Output the (x, y) coordinate of the center of the cell containing the given text.  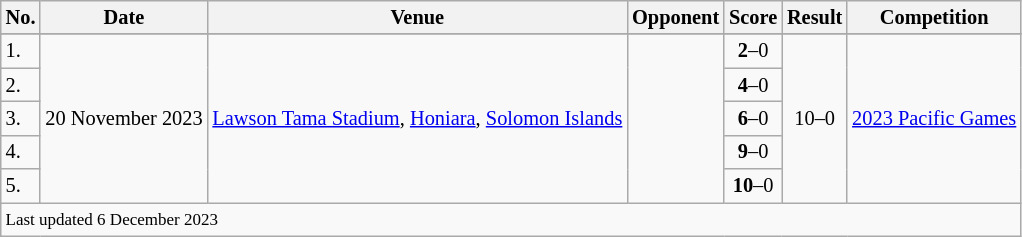
3. (21, 118)
9–0 (753, 152)
6–0 (753, 118)
Last updated 6 December 2023 (511, 219)
Lawson Tama Stadium, Honiara, Solomon Islands (418, 118)
No. (21, 17)
Opponent (676, 17)
2. (21, 85)
2–0 (753, 51)
20 November 2023 (124, 118)
Result (814, 17)
Score (753, 17)
4–0 (753, 85)
2023 Pacific Games (934, 118)
5. (21, 186)
1. (21, 51)
Competition (934, 17)
4. (21, 152)
Date (124, 17)
Venue (418, 17)
